Capture the cell that displays the provided text and extract its (x, y) central coordinate. 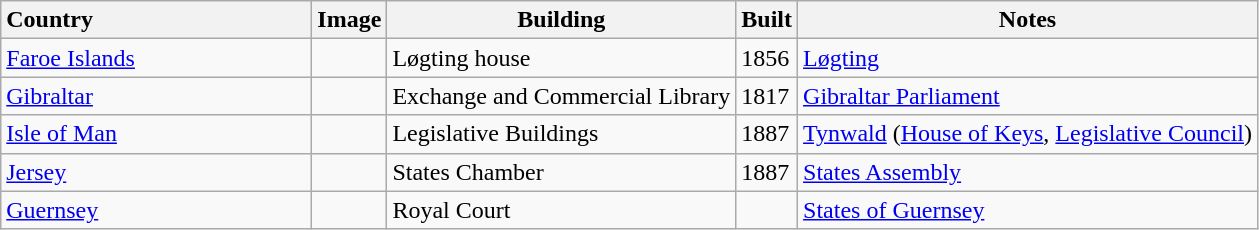
Royal Court (562, 210)
Building (562, 20)
Jersey (156, 172)
Faroe Islands (156, 58)
1817 (767, 96)
States of Guernsey (1028, 210)
Isle of Man (156, 134)
Gibraltar (156, 96)
Image (350, 20)
Løgting house (562, 58)
Løgting (1028, 58)
States Assembly (1028, 172)
Exchange and Commercial Library (562, 96)
Legislative Buildings (562, 134)
1856 (767, 58)
Notes (1028, 20)
States Chamber (562, 172)
Country (156, 20)
Tynwald (House of Keys, Legislative Council) (1028, 134)
Gibraltar Parliament (1028, 96)
Built (767, 20)
Guernsey (156, 210)
